Determine the (x, y) coordinate at the center of the cell enclosing the given text.  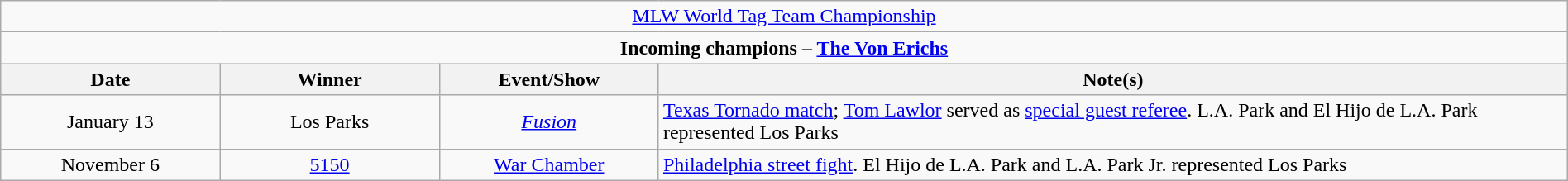
Note(s) (1113, 79)
November 6 (111, 164)
Winner (329, 79)
Philadelphia street fight. El Hijo de L.A. Park and L.A. Park Jr. represented Los Parks (1113, 164)
Incoming champions – The Von Erichs (784, 48)
MLW World Tag Team Championship (784, 17)
Date (111, 79)
Event/Show (549, 79)
Texas Tornado match; Tom Lawlor served as special guest referee. L.A. Park and El Hijo de L.A. Park represented Los Parks (1113, 122)
Los Parks (329, 122)
January 13 (111, 122)
War Chamber (549, 164)
5150 (329, 164)
Fusion (549, 122)
